Provide the (x, y) coordinate of the cell's center where the given text is located.  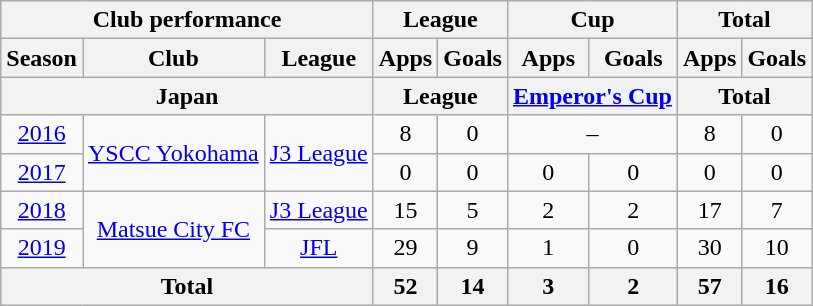
7 (777, 210)
1 (548, 248)
2018 (42, 210)
57 (709, 286)
52 (405, 286)
10 (777, 248)
5 (473, 210)
Club performance (188, 20)
Matsue City FC (173, 229)
2016 (42, 134)
Cup (592, 20)
3 (548, 286)
2019 (42, 248)
16 (777, 286)
30 (709, 248)
29 (405, 248)
14 (473, 286)
YSCC Yokohama (173, 153)
Japan (188, 96)
JFL (318, 248)
2017 (42, 172)
– (592, 134)
9 (473, 248)
Emperor's Cup (592, 96)
15 (405, 210)
Season (42, 58)
Club (173, 58)
17 (709, 210)
